Identify which cell holds the provided text, then report its [x, y] central coordinate. 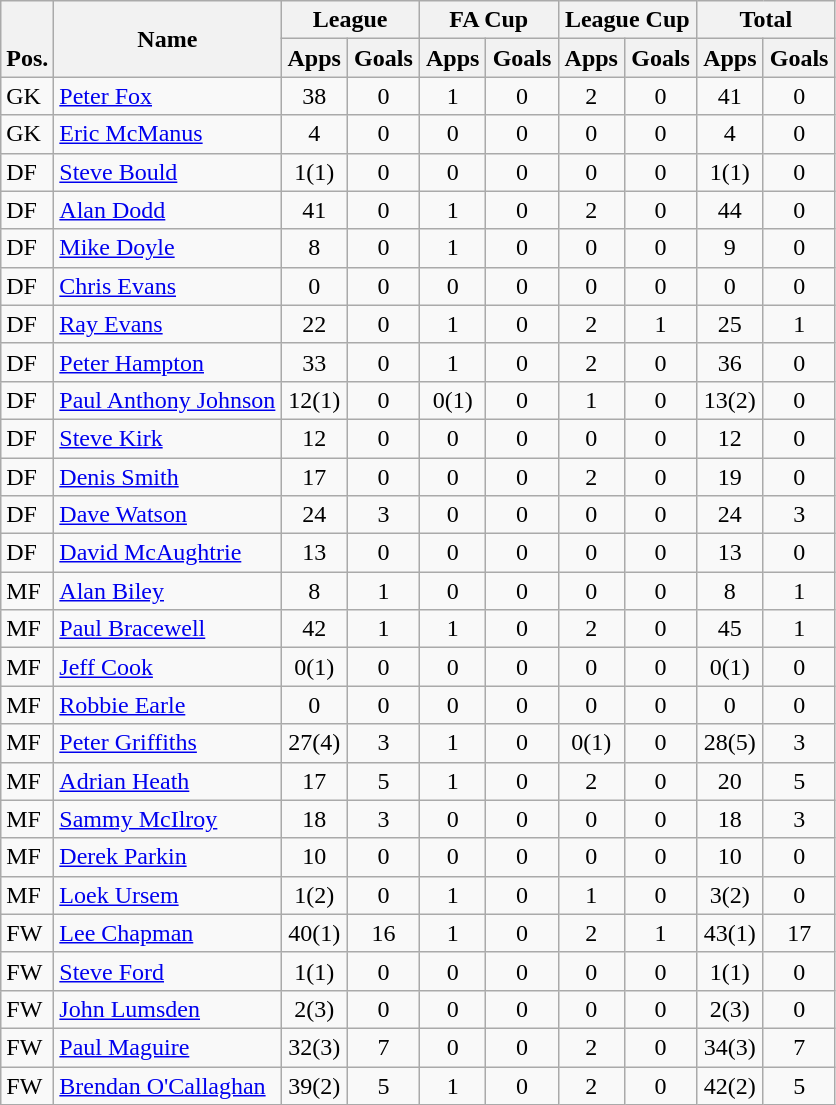
Jeff Cook [168, 667]
42 [314, 629]
Chris Evans [168, 286]
Brendan O'Callaghan [168, 1085]
Paul Bracewell [168, 629]
Dave Watson [168, 515]
9 [730, 248]
Peter Griffiths [168, 743]
38 [314, 96]
Sammy McIlroy [168, 819]
Peter Hampton [168, 362]
Alan Dodd [168, 210]
Loek Ursem [168, 895]
Steve Kirk [168, 438]
League [350, 20]
1(2) [314, 895]
34(3) [730, 1047]
Peter Fox [168, 96]
13(2) [730, 400]
League Cup [628, 20]
20 [730, 781]
Alan Biley [168, 591]
43(1) [730, 933]
28(5) [730, 743]
Paul Maguire [168, 1047]
Pos. [28, 39]
42(2) [730, 1085]
45 [730, 629]
Robbie Earle [168, 705]
Steve Ford [168, 971]
FA Cup [488, 20]
Total [766, 20]
33 [314, 362]
16 [383, 933]
40(1) [314, 933]
Paul Anthony Johnson [168, 400]
32(3) [314, 1047]
Mike Doyle [168, 248]
39(2) [314, 1085]
Name [168, 39]
44 [730, 210]
36 [730, 362]
Eric McManus [168, 134]
Lee Chapman [168, 933]
19 [730, 477]
Ray Evans [168, 324]
3(2) [730, 895]
27(4) [314, 743]
Adrian Heath [168, 781]
Steve Bould [168, 172]
Derek Parkin [168, 857]
Denis Smith [168, 477]
22 [314, 324]
12(1) [314, 400]
25 [730, 324]
David McAughtrie [168, 553]
John Lumsden [168, 1009]
